Locate the cell with the specified text and output its (X, Y) center coordinate. 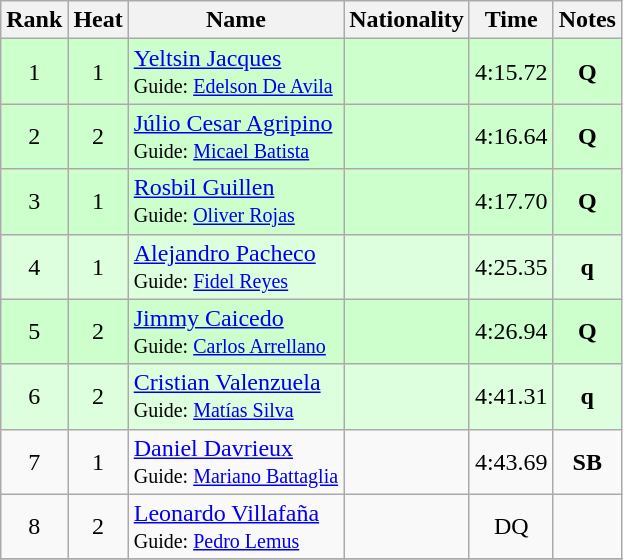
6 (34, 396)
Jimmy CaicedoGuide: Carlos Arrellano (236, 332)
Rosbil GuillenGuide: Oliver Rojas (236, 202)
Name (236, 20)
Yeltsin JacquesGuide: Edelson De Avila (236, 72)
8 (34, 526)
Notes (587, 20)
4:17.70 (511, 202)
Leonardo VillafañaGuide: Pedro Lemus (236, 526)
SB (587, 462)
Heat (98, 20)
Alejandro PachecoGuide: Fidel Reyes (236, 266)
4:15.72 (511, 72)
4:26.94 (511, 332)
4 (34, 266)
Rank (34, 20)
DQ (511, 526)
Nationality (407, 20)
Júlio Cesar AgripinoGuide: Micael Batista (236, 136)
3 (34, 202)
7 (34, 462)
Time (511, 20)
4:25.35 (511, 266)
4:41.31 (511, 396)
5 (34, 332)
Daniel DavrieuxGuide: Mariano Battaglia (236, 462)
4:16.64 (511, 136)
4:43.69 (511, 462)
Cristian ValenzuelaGuide: Matías Silva (236, 396)
